For the text-containing cell, return its midpoint in (X, Y) coordinate format. 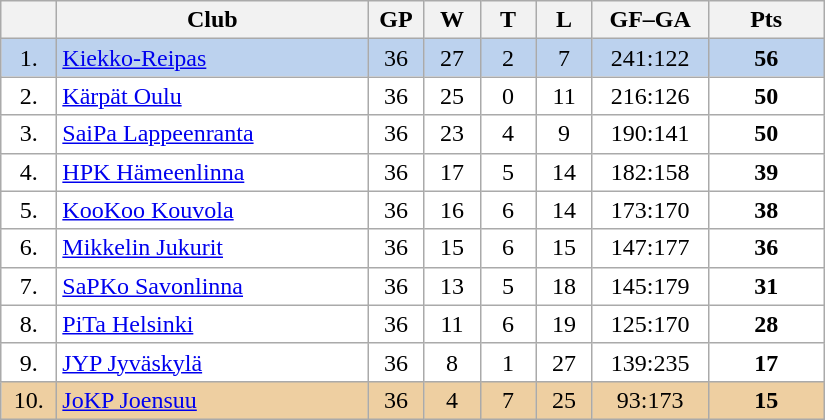
56 (766, 58)
145:179 (650, 286)
9. (29, 362)
2. (29, 96)
SaPKo Savonlinna (212, 286)
2 (508, 58)
9 (564, 134)
T (508, 20)
W (452, 20)
1 (508, 362)
KooKoo Kouvola (212, 210)
38 (766, 210)
182:158 (650, 172)
SaiPa Lappeenranta (212, 134)
4. (29, 172)
190:141 (650, 134)
173:170 (650, 210)
0 (508, 96)
7. (29, 286)
Mikkelin Jukurit (212, 248)
8 (452, 362)
147:177 (650, 248)
Kärpät Oulu (212, 96)
39 (766, 172)
10. (29, 400)
GF–GA (650, 20)
23 (452, 134)
139:235 (650, 362)
31 (766, 286)
Kiekko-Reipas (212, 58)
93:173 (650, 400)
6. (29, 248)
GP (396, 20)
HPK Hämeenlinna (212, 172)
8. (29, 324)
241:122 (650, 58)
Pts (766, 20)
L (564, 20)
125:170 (650, 324)
16 (452, 210)
3. (29, 134)
1. (29, 58)
18 (564, 286)
JoKP Joensuu (212, 400)
5. (29, 210)
Club (212, 20)
PiTa Helsinki (212, 324)
216:126 (650, 96)
19 (564, 324)
JYP Jyväskylä (212, 362)
28 (766, 324)
13 (452, 286)
